Locate the cell with the specified text and output its [X, Y] center coordinate. 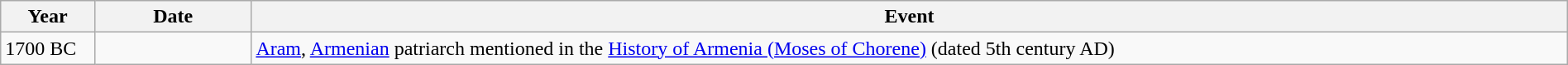
Year [48, 17]
Date [172, 17]
Event [910, 17]
Aram, Armenian patriarch mentioned in the History of Armenia (Moses of Chorene) (dated 5th century AD) [910, 48]
1700 BC [48, 48]
